Find where the given text appears and provide that cell's center as (X, Y) coordinate. 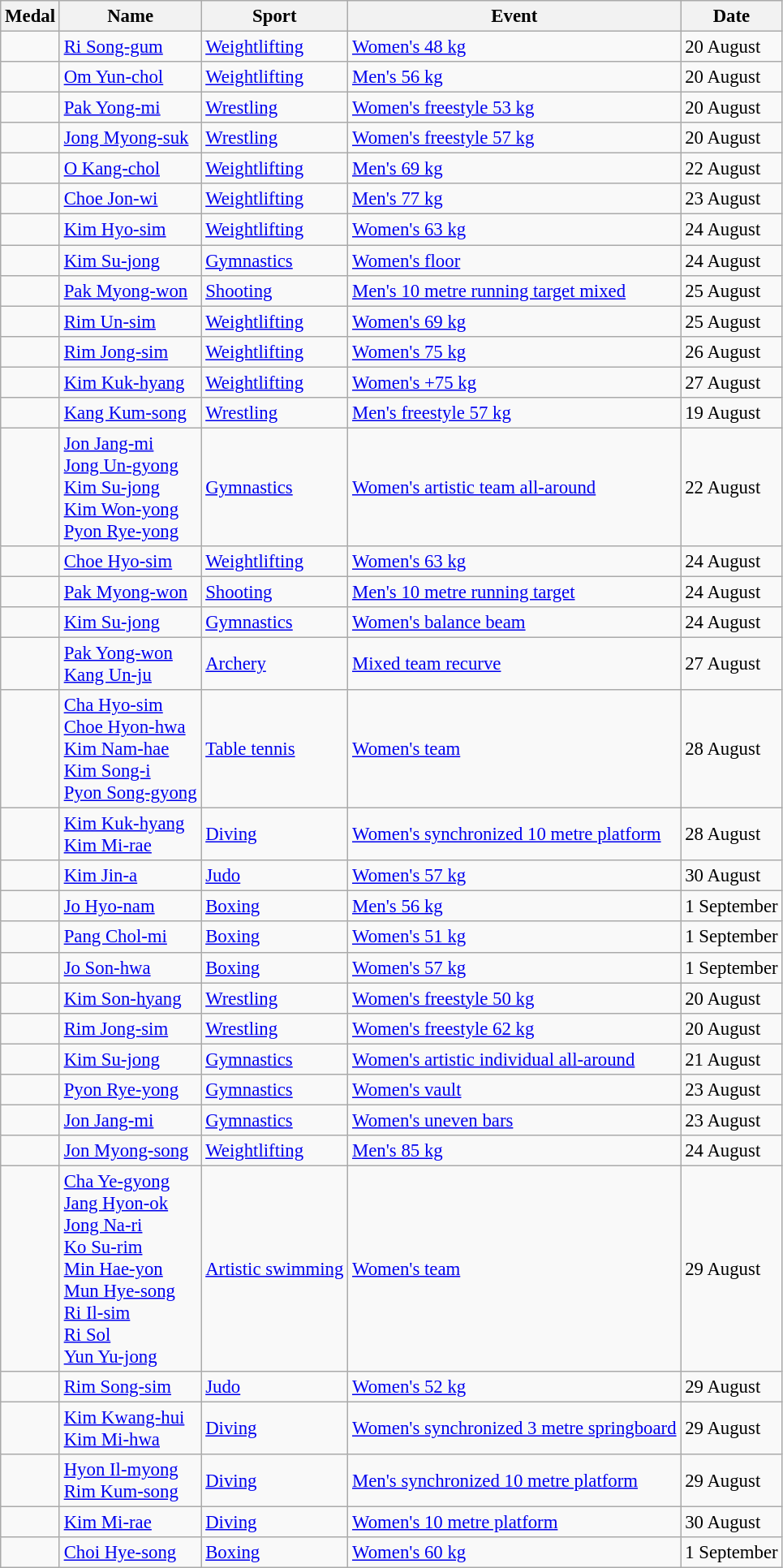
Pyon Rye-yong (130, 1090)
Women's 60 kg (514, 1553)
Women's vault (514, 1090)
Women's 51 kg (514, 937)
Event (514, 16)
Artistic swimming (274, 1269)
Men's freestyle 57 kg (514, 413)
Kang Kum-song (130, 413)
Kim Son-hyang (130, 998)
Women's 52 kg (514, 1387)
Archery (274, 664)
Rim Song-sim (130, 1387)
Cha Ye-gyongJang Hyon-okJong Na-riKo Su-rimMin Hae-yonMun Hye-songRi Il-simRi SolYun Yu-jong (130, 1269)
19 August (732, 413)
Date (732, 16)
Kim Kuk-hyang (130, 382)
Women's freestyle 57 kg (514, 138)
Men's 77 kg (514, 199)
Women's uneven bars (514, 1120)
Hyon Il-myongRim Kum-song (130, 1480)
Choi Hye-song (130, 1553)
Kim Jin-a (130, 876)
Ri Song-gum (130, 47)
Pak Yong-wonKang Un-ju (130, 664)
Kim Mi-rae (130, 1523)
Women's freestyle 53 kg (514, 108)
Choe Jon-wi (130, 199)
Cha Hyo-simChoe Hyon-hwaKim Nam-haeKim Song-iPyon Song-gyong (130, 749)
Mixed team recurve (514, 664)
Kim Kuk-hyangKim Mi-rae (130, 834)
Jon Myong-song (130, 1151)
Women's 69 kg (514, 321)
Kim Hyo-sim (130, 230)
Men's 10 metre running target mixed (514, 291)
Men's synchronized 10 metre platform (514, 1480)
Jong Myong-suk (130, 138)
Women's 10 metre platform (514, 1523)
Women's freestyle 62 kg (514, 1028)
Women's freestyle 50 kg (514, 998)
Men's 69 kg (514, 169)
Women's synchronized 10 metre platform (514, 834)
Jon Jang-mi (130, 1120)
Women's 75 kg (514, 351)
Women's floor (514, 261)
21 August (732, 1059)
Women's balance beam (514, 622)
Jo Son-hwa (130, 967)
Rim Un-sim (130, 321)
26 August (732, 351)
Jo Hyo-nam (130, 907)
Choe Hyo-sim (130, 562)
Pak Yong-mi (130, 108)
Women's 48 kg (514, 47)
Kim Kwang-huiKim Mi-hwa (130, 1428)
Men's 10 metre running target (514, 592)
Women's artistic team all-around (514, 487)
Table tennis (274, 749)
Pang Chol-mi (130, 937)
Women's artistic individual all-around (514, 1059)
O Kang-chol (130, 169)
Name (130, 16)
Jon Jang-miJong Un-gyongKim Su-jongKim Won-yongPyon Rye-yong (130, 487)
Women's +75 kg (514, 382)
Om Yun-chol (130, 77)
Men's 85 kg (514, 1151)
Sport (274, 16)
Medal (31, 16)
Women's synchronized 3 metre springboard (514, 1428)
